Identify which cell holds the provided text, then report its (X, Y) central coordinate. 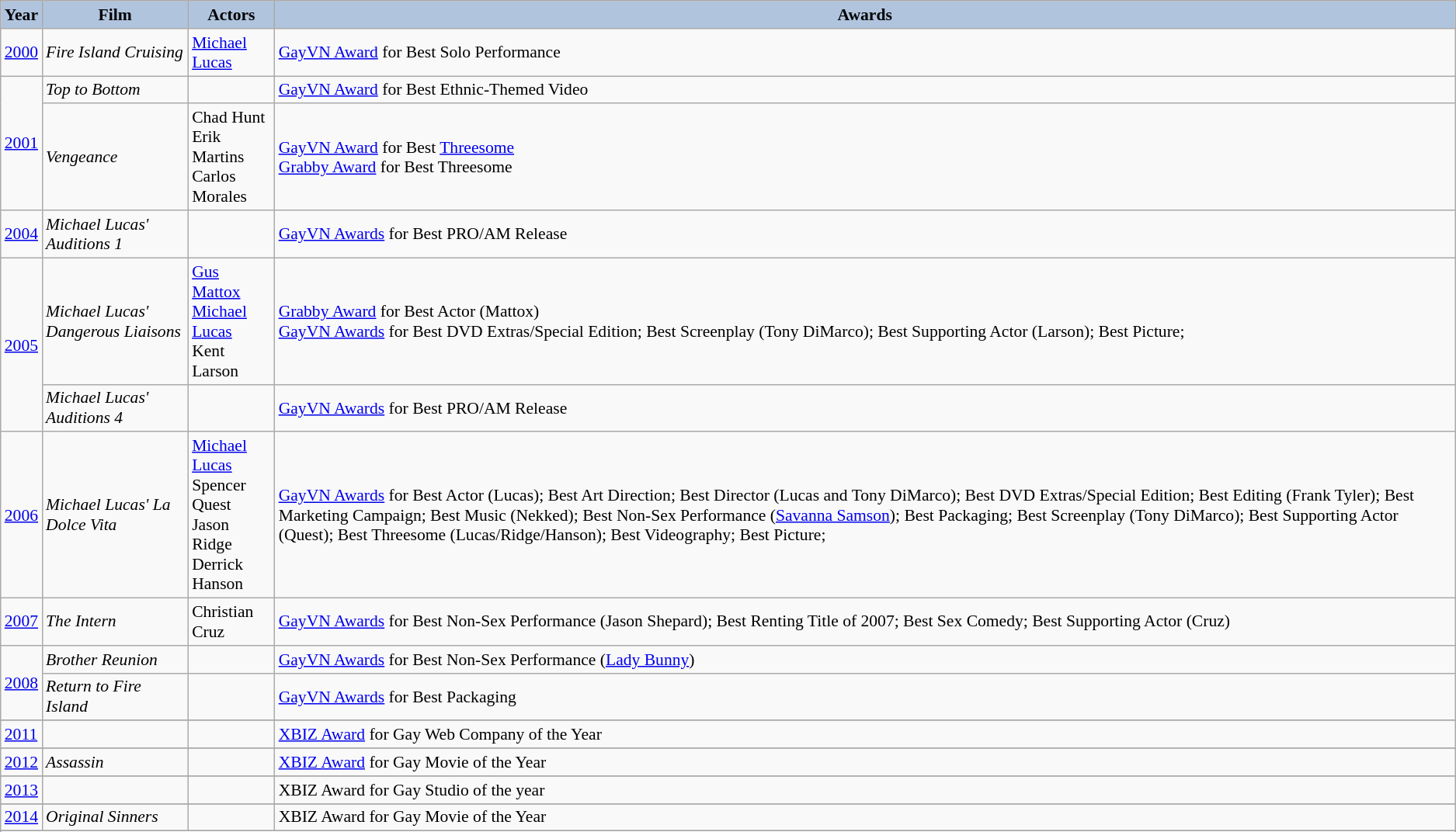
2008 (22, 683)
Fire Island Cruising (115, 53)
Vengeance (115, 158)
Brother Reunion (115, 660)
Christian Cruz (231, 622)
Chad HuntErik MartinsCarlos Morales (231, 158)
2005 (22, 345)
Gus MattoxMichael LucasKent Larson (231, 321)
Assassin (115, 762)
2013 (22, 790)
GayVN Awards for Best Non-Sex Performance (Jason Shepard); Best Renting Title of 2007; Best Sex Comedy; Best Supporting Actor (Cruz) (865, 622)
The Intern (115, 622)
Original Sinners (115, 817)
Year (22, 15)
2011 (22, 735)
XBIZ Award for Gay Web Company of the Year (865, 735)
Michael Lucas (231, 53)
Michael Lucas' Auditions 4 (115, 408)
GayVN Award for Best Ethnic-Themed Video (865, 90)
GayVN Awards for Best Packaging (865, 697)
2012 (22, 762)
GayVN Awards for Best Non-Sex Performance (Lady Bunny) (865, 660)
GayVN Award for Best ThreesomeGrabby Award for Best Threesome (865, 158)
Actors (231, 15)
Michael Lucas' Dangerous Liaisons (115, 321)
XBIZ Award for Gay Studio of the year (865, 790)
Michael Lucas' La Dolce Vita (115, 515)
Michael LucasSpencer QuestJason RidgeDerrick Hanson (231, 515)
Return to Fire Island (115, 697)
Awards (865, 15)
2014 (22, 817)
2000 (22, 53)
2001 (22, 143)
Michael Lucas' Auditions 1 (115, 234)
Film (115, 15)
2006 (22, 515)
2007 (22, 622)
2004 (22, 234)
Top to Bottom (115, 90)
GayVN Award for Best Solo Performance (865, 53)
